Output the [X, Y] coordinate of the center of the cell containing the given text.  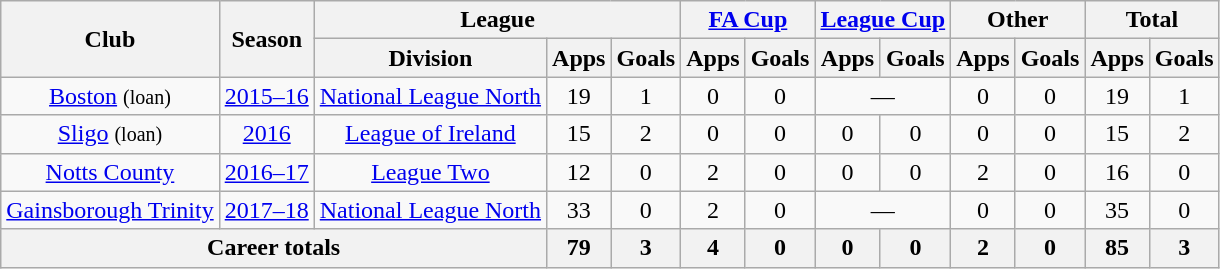
2015–16 [266, 96]
FA Cup [748, 20]
League [497, 20]
35 [1117, 210]
Boston (loan) [110, 96]
Gainsborough Trinity [110, 210]
16 [1117, 172]
Total [1152, 20]
85 [1117, 248]
League of Ireland [430, 134]
33 [579, 210]
Notts County [110, 172]
Career totals [274, 248]
4 [713, 248]
Season [266, 39]
2016 [266, 134]
2016–17 [266, 172]
Division [430, 58]
Other [1018, 20]
2017–18 [266, 210]
League Cup [883, 20]
79 [579, 248]
12 [579, 172]
Sligo (loan) [110, 134]
Club [110, 39]
League Two [430, 172]
